Detect which cell encompasses the target text, then output its (X, Y) center coordinate. 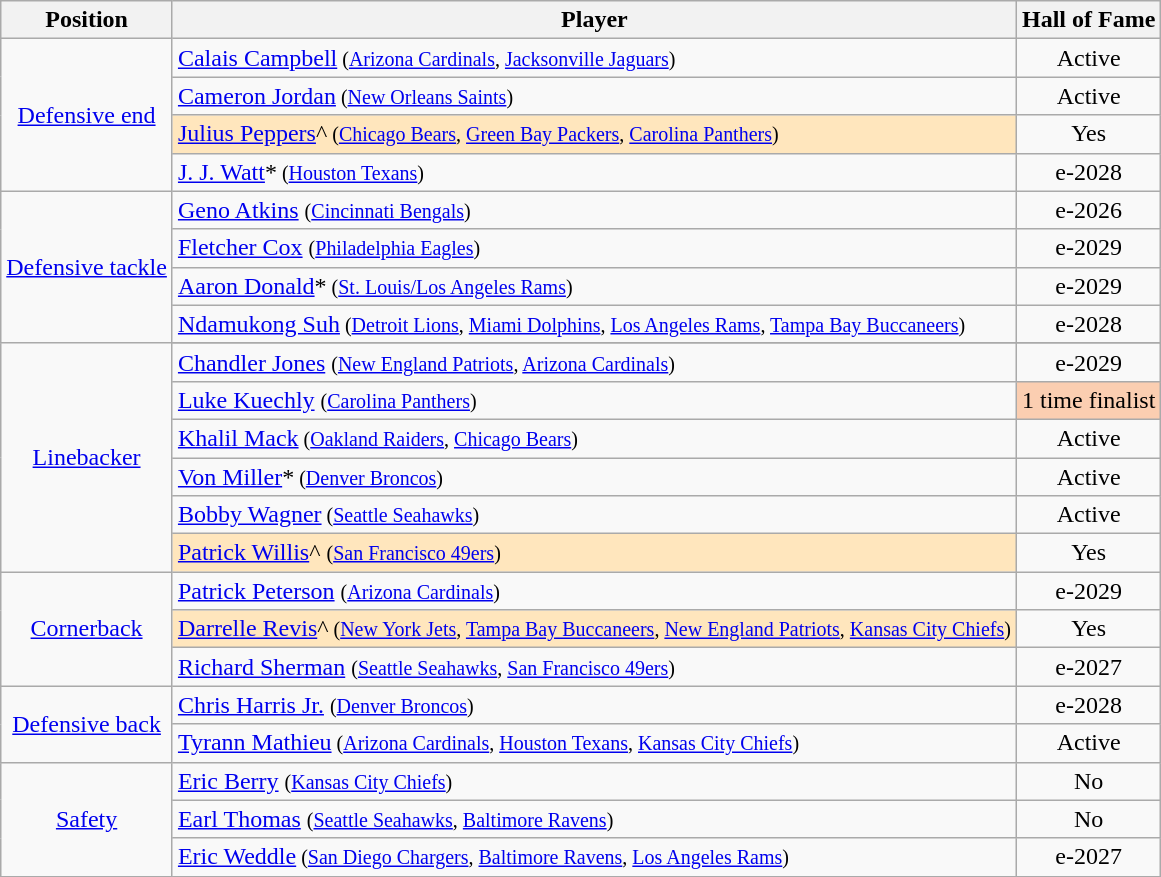
Patrick Willis^ (San Francisco 49ers) (594, 553)
Linebacker (87, 457)
Earl Thomas (Seattle Seahawks, Baltimore Ravens) (594, 819)
Ndamukong Suh (Detroit Lions, Miami Dolphins, Los Angeles Rams, Tampa Bay Buccaneers) (594, 324)
Julius Peppers^ (Chicago Bears, Green Bay Packers, Carolina Panthers) (594, 134)
1 time finalist (1088, 400)
Position (87, 20)
Luke Kuechly (Carolina Panthers) (594, 400)
Patrick Peterson (Arizona Cardinals) (594, 591)
Richard Sherman (Seattle Seahawks, San Francisco 49ers) (594, 667)
Darrelle Revis^ (New York Jets, Tampa Bay Buccaneers, New England Patriots, Kansas City Chiefs) (594, 629)
Defensive back (87, 724)
Defensive end (87, 115)
Geno Atkins (Cincinnati Bengals) (594, 210)
Bobby Wagner (Seattle Seahawks) (594, 515)
Defensive tackle (87, 267)
Chandler Jones (New England Patriots, Arizona Cardinals) (594, 362)
J. J. Watt* (Houston Texans) (594, 172)
Aaron Donald* (St. Louis/Los Angeles Rams) (594, 286)
Chris Harris Jr. (Denver Broncos) (594, 705)
Safety (87, 819)
Player (594, 20)
Hall of Fame (1088, 20)
Von Miller* (Denver Broncos) (594, 477)
Eric Berry (Kansas City Chiefs) (594, 781)
Khalil Mack (Oakland Raiders, Chicago Bears) (594, 438)
e-2026 (1088, 210)
Cornerback (87, 629)
Eric Weddle (San Diego Chargers, Baltimore Ravens, Los Angeles Rams) (594, 857)
Calais Campbell (Arizona Cardinals, Jacksonville Jaguars) (594, 58)
Fletcher Cox (Philadelphia Eagles) (594, 248)
Cameron Jordan (New Orleans Saints) (594, 96)
Tyrann Mathieu (Arizona Cardinals, Houston Texans, Kansas City Chiefs) (594, 743)
